Search for the cell housing the specified text and yield its (x, y) center coordinate. 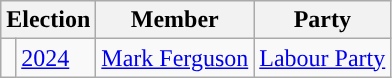
Labour Party (322, 58)
Mark Ferguson (175, 58)
2024 (56, 58)
Election (48, 20)
Member (175, 20)
Party (322, 20)
